Search for the cell housing the specified text and yield its [X, Y] center coordinate. 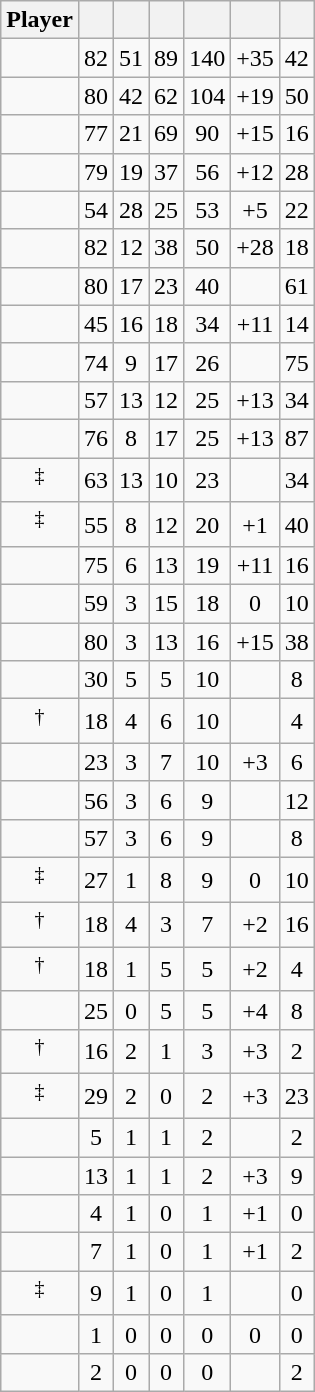
15 [166, 604]
104 [208, 96]
+35 [256, 58]
59 [96, 604]
61 [296, 286]
37 [166, 172]
22 [296, 210]
29 [96, 1096]
62 [166, 96]
14 [296, 324]
45 [96, 324]
Player [40, 20]
30 [96, 680]
74 [96, 362]
+12 [256, 172]
51 [132, 58]
79 [96, 172]
20 [208, 524]
+4 [256, 1010]
26 [208, 362]
55 [96, 524]
+19 [256, 96]
54 [96, 210]
76 [96, 438]
53 [208, 210]
27 [96, 880]
77 [96, 134]
69 [166, 134]
87 [296, 438]
+28 [256, 248]
140 [208, 58]
21 [132, 134]
89 [166, 58]
63 [96, 480]
90 [208, 134]
+5 [256, 210]
